Locate the cell with the specified text and output its [X, Y] center coordinate. 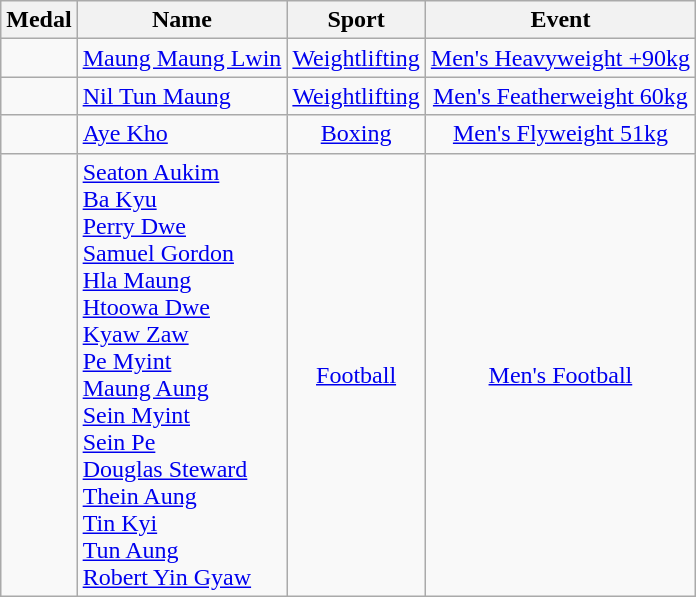
Men's Flyweight 51kg [560, 134]
Men's Heavyweight +90kg [560, 58]
Medal [39, 20]
Sport [356, 20]
Nil Tun Maung [182, 96]
Men's Football [560, 374]
Event [560, 20]
Name [182, 20]
Aye Kho [182, 134]
Boxing [356, 134]
Men's Featherweight 60kg [560, 96]
Football [356, 374]
Maung Maung Lwin [182, 58]
